Extract the (X, Y) coordinate from the center of the cell holding the provided text.  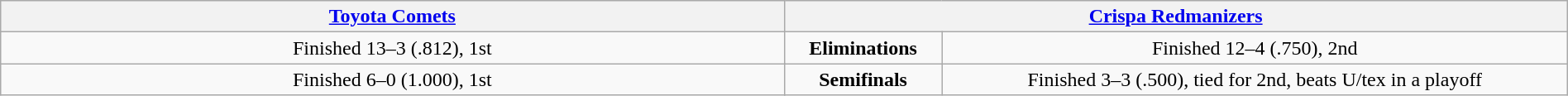
Eliminations (863, 48)
Finished 3–3 (.500), tied for 2nd, beats U/tex in a playoff (1255, 79)
Finished 12–4 (.750), 2nd (1255, 48)
Crispa Redmanizers (1176, 17)
Finished 13–3 (.812), 1st (392, 48)
Semifinals (863, 79)
Toyota Comets (392, 17)
Finished 6–0 (1.000), 1st (392, 79)
